From the cell containing the given text, extract its center point as [x, y] coordinate. 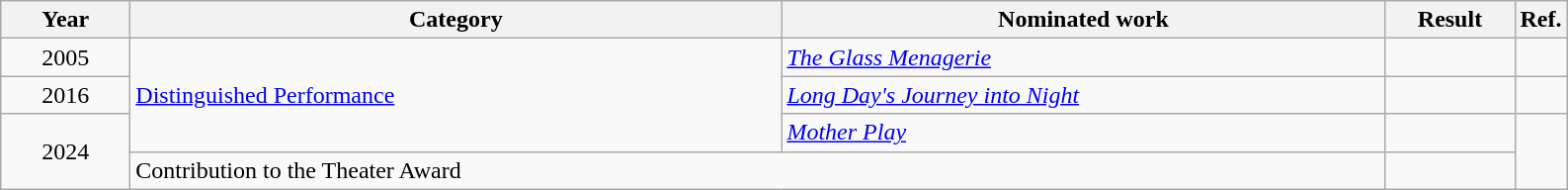
Year [65, 20]
Nominated work [1083, 20]
Long Day's Journey into Night [1083, 95]
Category [456, 20]
Mother Play [1083, 133]
Contribution to the Theater Award [758, 170]
2024 [65, 151]
2005 [65, 57]
The Glass Menagerie [1083, 57]
2016 [65, 95]
Ref. [1541, 20]
Distinguished Performance [456, 95]
Result [1450, 20]
